Pinpoint the cell where the given text exists, returning its [X, Y] midpoint coordinate. 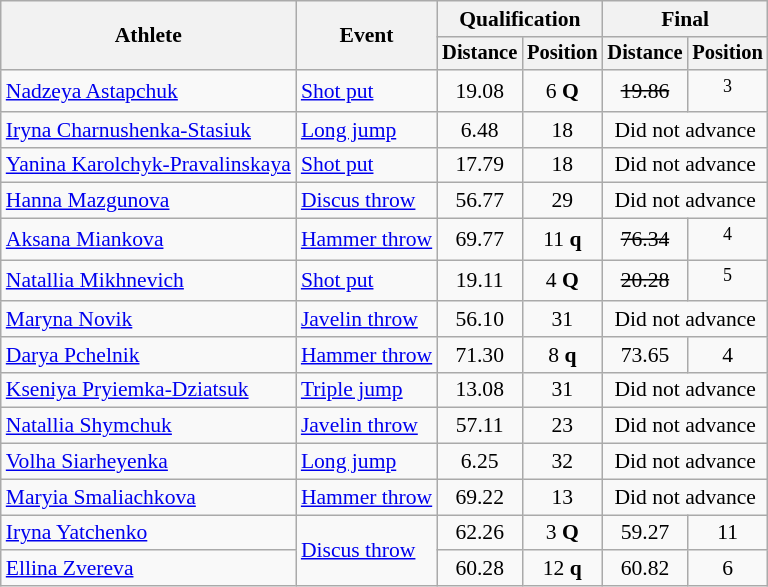
60.82 [646, 569]
69.77 [480, 240]
Iryna Charnushenka-Stasiuk [148, 130]
Iryna Yatchenko [148, 533]
6.25 [480, 462]
Qualification [520, 19]
6 Q [562, 90]
20.28 [646, 280]
Nadzeya Astapchuk [148, 90]
19.11 [480, 280]
8 q [562, 355]
60.28 [480, 569]
Athlete [148, 36]
17.79 [480, 165]
19.86 [646, 90]
Hanna Mazgunova [148, 201]
76.34 [646, 240]
62.26 [480, 533]
13.08 [480, 391]
Final [686, 19]
Kseniya Pryiemka-Dziatsuk [148, 391]
73.65 [646, 355]
59.27 [646, 533]
71.30 [480, 355]
Natallia Mikhnevich [148, 280]
Maryna Novik [148, 319]
3 [727, 90]
57.11 [480, 426]
29 [562, 201]
23 [562, 426]
56.77 [480, 201]
32 [562, 462]
56.10 [480, 319]
Yanina Karolchyk-Pravalinskaya [148, 165]
Natallia Shymchuk [148, 426]
Volha Siarheyenka [148, 462]
13 [562, 497]
69.22 [480, 497]
Ellina Zvereva [148, 569]
12 q [562, 569]
5 [727, 280]
11 q [562, 240]
Darya Pchelnik [148, 355]
6.48 [480, 130]
4 Q [562, 280]
Event [366, 36]
Maryia Smaliachkova [148, 497]
11 [727, 533]
3 Q [562, 533]
Aksana Miankova [148, 240]
Triple jump [366, 391]
19.08 [480, 90]
6 [727, 569]
